Pinpoint the cell where the given text exists, returning its [x, y] midpoint coordinate. 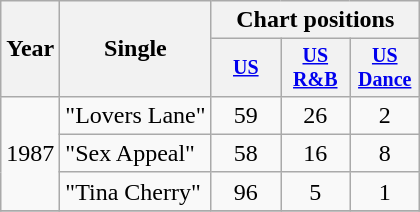
US [246, 68]
"Lovers Lane" [136, 115]
2 [384, 115]
USR&B [316, 68]
"Tina Cherry" [136, 191]
8 [384, 153]
Chart positions [315, 20]
96 [246, 191]
5 [316, 191]
"Sex Appeal" [136, 153]
16 [316, 153]
58 [246, 153]
Year [30, 49]
USDance [384, 68]
26 [316, 115]
1 [384, 191]
59 [246, 115]
1987 [30, 153]
Single [136, 49]
